Determine the (x, y) coordinate at the center of the cell enclosing the given text.  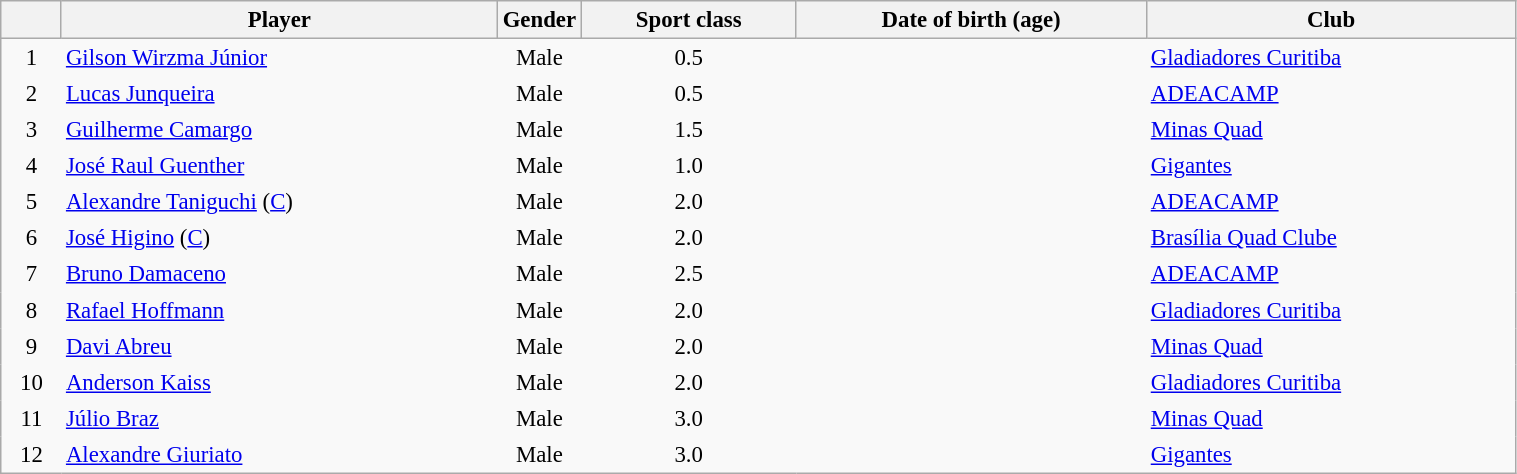
Júlio Braz (279, 418)
Gilson Wirzma Júnior (279, 58)
Date of birth (age) (971, 20)
11 (32, 418)
6 (32, 238)
8 (32, 310)
Gender (539, 20)
Player (279, 20)
Rafael Hoffmann (279, 310)
Brasília Quad Clube (1331, 238)
1 (32, 58)
5 (32, 202)
Davi Abreu (279, 346)
Anderson Kaiss (279, 382)
Sport class (688, 20)
7 (32, 274)
12 (32, 454)
1.5 (688, 129)
2 (32, 93)
3 (32, 129)
Lucas Junqueira (279, 93)
José Higino (C) (279, 238)
Club (1331, 20)
José Raul Guenther (279, 166)
Alexandre Giuriato (279, 454)
Alexandre Taniguchi (C) (279, 202)
2.5 (688, 274)
Bruno Damaceno (279, 274)
Guilherme Camargo (279, 129)
9 (32, 346)
4 (32, 166)
1.0 (688, 166)
10 (32, 382)
